Scan for the cell matching the given text and deliver its (x, y) coordinate at center. 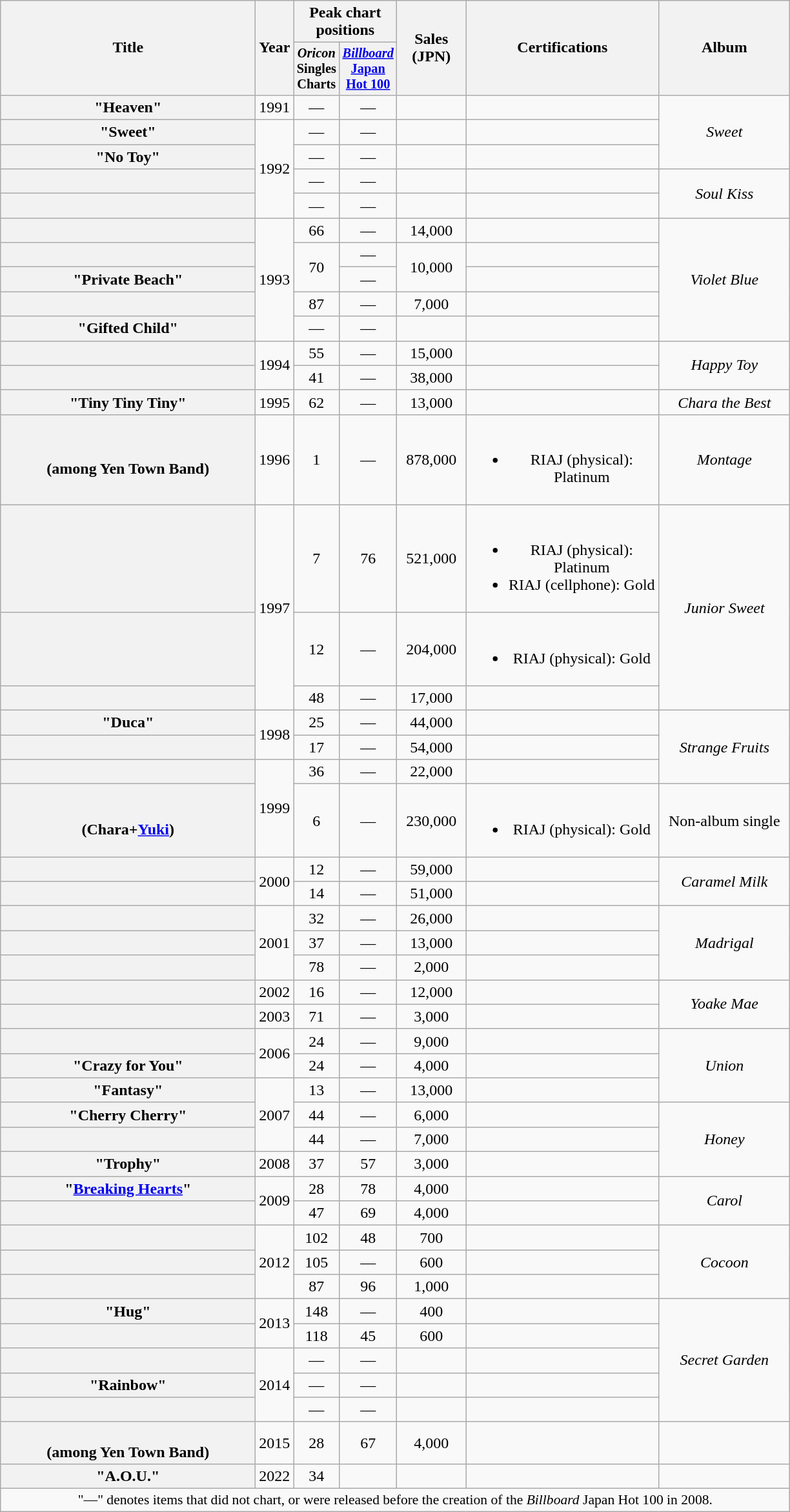
1992 (275, 169)
9,000 (431, 1041)
22,000 (431, 772)
96 (368, 1287)
38,000 (431, 378)
521,000 (431, 559)
"Sweet" (128, 132)
70 (316, 267)
Yoake Mae (724, 1004)
1997 (275, 607)
1993 (275, 279)
36 (316, 772)
Madrigal (724, 943)
"Duca" (128, 723)
14,000 (431, 230)
Carol (724, 1201)
71 (316, 1016)
Sweet (724, 132)
148 (316, 1311)
Caramel Milk (724, 882)
Union (724, 1065)
"Heaven" (128, 107)
Happy Toy (724, 365)
"Private Beach" (128, 279)
Montage (724, 459)
700 (431, 1238)
1995 (275, 402)
"Crazy for You" (128, 1065)
1991 (275, 107)
Violet Blue (724, 279)
105 (316, 1262)
1,000 (431, 1287)
"Breaking Hearts" (128, 1189)
13 (316, 1090)
41 (316, 378)
7 (316, 559)
2,000 (431, 967)
59,000 (431, 869)
2012 (275, 1262)
45 (368, 1336)
Oricon Singles Charts (316, 69)
118 (316, 1336)
"A.O.U." (128, 1476)
400 (431, 1311)
Year (275, 48)
51,000 (431, 894)
2007 (275, 1114)
2022 (275, 1476)
62 (316, 402)
25 (316, 723)
2006 (275, 1053)
Peak chart positions (345, 22)
"Trophy" (128, 1164)
Sales (JPN) (431, 48)
69 (368, 1213)
54,000 (431, 747)
2014 (275, 1385)
Billboard Japan Hot 100 (368, 69)
16 (316, 992)
"Cherry Cherry" (128, 1114)
204,000 (431, 649)
2003 (275, 1016)
2001 (275, 943)
32 (316, 918)
17,000 (431, 698)
1999 (275, 808)
10,000 (431, 267)
6,000 (431, 1114)
"No Toy" (128, 157)
"Tiny Tiny Tiny" (128, 402)
Title (128, 48)
76 (368, 559)
Certifications (563, 48)
Junior Sweet (724, 607)
2002 (275, 992)
1 (316, 459)
44,000 (431, 723)
Cocoon (724, 1262)
Soul Kiss (724, 194)
Secret Garden (724, 1360)
2009 (275, 1201)
"Rainbow" (128, 1385)
55 (316, 353)
"Hug" (128, 1311)
17 (316, 747)
Strange Fruits (724, 747)
2015 (275, 1443)
Honey (724, 1139)
Non-album single (724, 821)
2013 (275, 1324)
878,000 (431, 459)
102 (316, 1238)
(Chara+Yuki) (128, 821)
230,000 (431, 821)
Album (724, 48)
1996 (275, 459)
34 (316, 1476)
"Gifted Child" (128, 328)
15,000 (431, 353)
2008 (275, 1164)
1998 (275, 735)
66 (316, 230)
2000 (275, 882)
57 (368, 1164)
Chara the Best (724, 402)
"Fantasy" (128, 1090)
1994 (275, 365)
6 (316, 821)
RIAJ (physical): Platinum (563, 459)
67 (368, 1443)
26,000 (431, 918)
47 (316, 1213)
RIAJ (physical): PlatinumRIAJ (cellphone): Gold (563, 559)
"—" denotes items that did not chart, or were released before the creation of the Billboard Japan Hot 100 in 2008. (395, 1500)
12,000 (431, 992)
14 (316, 894)
